For the text-containing cell, return its midpoint in [x, y] coordinate format. 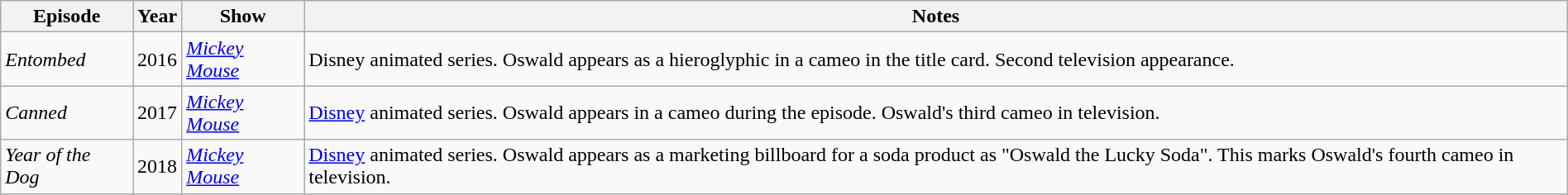
Disney animated series. Oswald appears in a cameo during the episode. Oswald's third cameo in television. [936, 112]
2018 [157, 167]
2016 [157, 59]
2017 [157, 112]
Episode [67, 17]
Show [243, 17]
Canned [67, 112]
Entombed [67, 59]
Disney animated series. Oswald appears as a hieroglyphic in a cameo in the title card. Second television appearance. [936, 59]
Year of the Dog [67, 167]
Year [157, 17]
Notes [936, 17]
